Extract the (x, y) coordinate from the center of the cell holding the provided text.  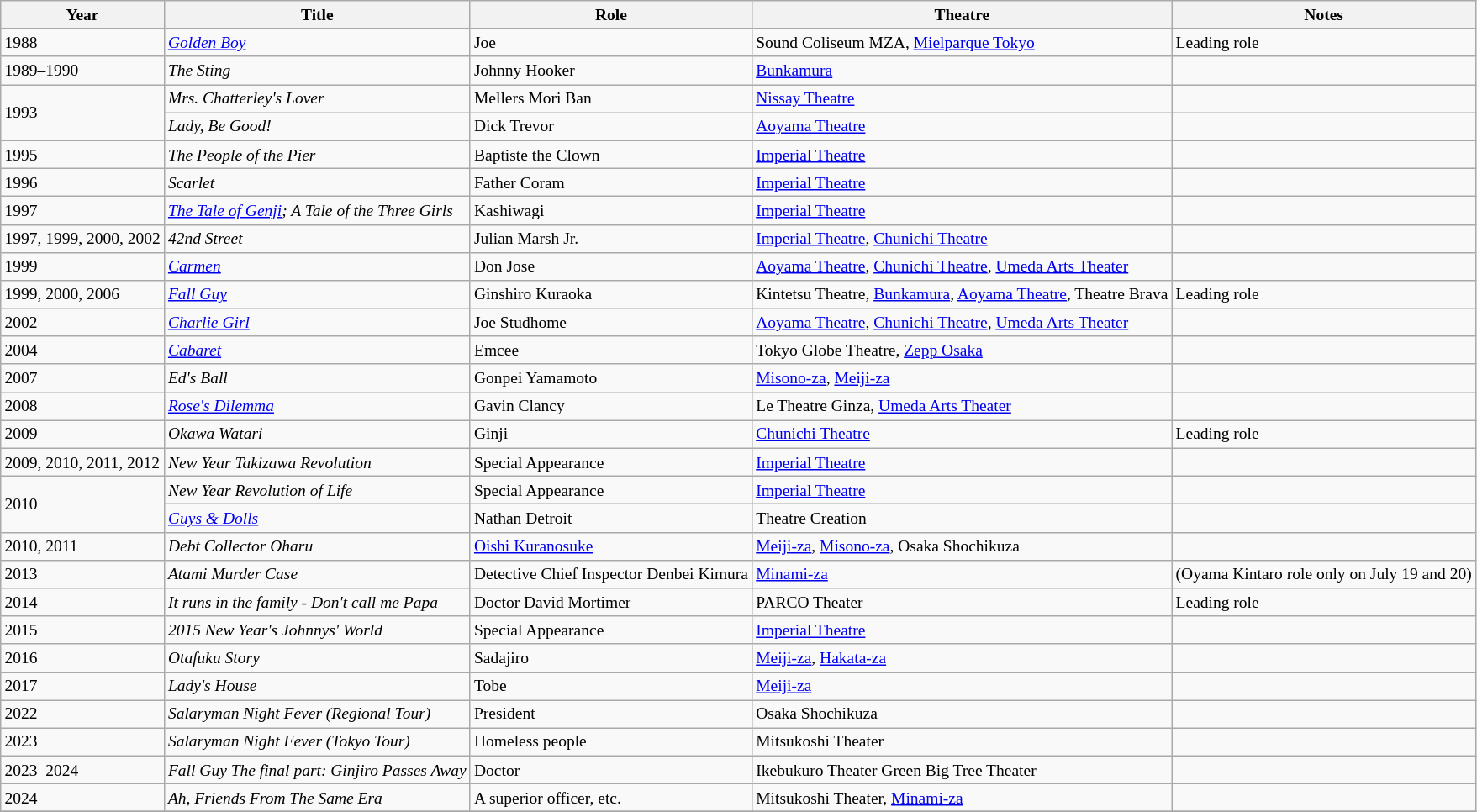
2009, 2010, 2011, 2012 (82, 462)
Atami Murder Case (317, 573)
The Sting (317, 71)
The People of the Pier (317, 155)
Imperial Theatre, Chunichi Theatre (962, 239)
Le Theatre Ginza, Umeda Arts Theater (962, 407)
Okawa Watari (317, 434)
Mitsukoshi Theater (962, 741)
Salaryman Night Fever (Regional Tour) (317, 714)
Misono-za, Meiji-za (962, 378)
Title (317, 15)
PARCO Theater (962, 602)
(Oyama Kintaro role only on July 19 and 20) (1323, 573)
Julian Marsh Jr. (610, 239)
It runs in the family - Don't call me Papa (317, 602)
Joe Studhome (610, 323)
Tobe (610, 686)
Sound Coliseum MZA, Mielparque Tokyo (962, 42)
2010, 2011 (82, 546)
Aoyama Theatre (962, 126)
2022 (82, 714)
Emcee (610, 350)
Sadajiro (610, 657)
1997, 1999, 2000, 2002 (82, 239)
Ah, Friends From The Same Era (317, 799)
42nd Street (317, 239)
Lady, Be Good! (317, 126)
Ginji (610, 434)
Nissay Theatre (962, 99)
Oishi Kuranosuke (610, 546)
Kintetsu Theatre, Bunkamura, Aoyama Theatre, Theatre Brava (962, 294)
President (610, 714)
2023–2024 (82, 770)
Lady's House (317, 686)
A superior officer, etc. (610, 799)
Ed's Ball (317, 378)
Carmen (317, 266)
Theatre Creation (962, 518)
2017 (82, 686)
Detective Chief Inspector Denbei Kimura (610, 573)
1989–1990 (82, 71)
New Year Takizawa Revolution (317, 462)
Cabaret (317, 350)
Gavin Clancy (610, 407)
2002 (82, 323)
Dick Trevor (610, 126)
2004 (82, 350)
2008 (82, 407)
2015 (82, 630)
1997 (82, 210)
Fall Guy The final part: Ginjiro Passes Away (317, 770)
Minami-za (962, 573)
2013 (82, 573)
Homeless people (610, 741)
1999, 2000, 2006 (82, 294)
The Tale of Genji; A Tale of the Three Girls (317, 210)
Rose's Dilemma (317, 407)
Mrs. Chatterley's Lover (317, 99)
Meiji-za, Hakata-za (962, 657)
Notes (1323, 15)
1988 (82, 42)
Year (82, 15)
Father Coram (610, 182)
Meiji-za (962, 686)
Chunichi Theatre (962, 434)
Osaka Shochikuza (962, 714)
Ginshiro Kuraoka (610, 294)
Bunkamura (962, 71)
New Year Revolution of Life (317, 491)
Otafuku Story (317, 657)
Meiji-za, Misono-za, Osaka Shochikuza (962, 546)
2010 (82, 504)
Scarlet (317, 182)
Guys & Dolls (317, 518)
Doctor (610, 770)
Gonpei Yamamoto (610, 378)
Theatre (962, 15)
Johnny Hooker (610, 71)
2014 (82, 602)
Kashiwagi (610, 210)
Joe (610, 42)
Fall Guy (317, 294)
Golden Boy (317, 42)
1996 (82, 182)
Doctor David Mortimer (610, 602)
2024 (82, 799)
Salaryman Night Fever (Tokyo Tour) (317, 741)
Role (610, 15)
Tokyo Globe Theatre, Zepp Osaka (962, 350)
Baptiste the Clown (610, 155)
2007 (82, 378)
2009 (82, 434)
2015 New Year's Johnnys' World (317, 630)
2023 (82, 741)
1999 (82, 266)
Nathan Detroit (610, 518)
1995 (82, 155)
Charlie Girl (317, 323)
Debt Collector Oharu (317, 546)
Ikebukuro Theater Green Big Tree Theater (962, 770)
1993 (82, 113)
Mellers Mori Ban (610, 99)
Don Jose (610, 266)
2016 (82, 657)
Mitsukoshi Theater, Minami-za (962, 799)
